Return the (x, y) coordinate for the center point of the cell that contains the specified text.  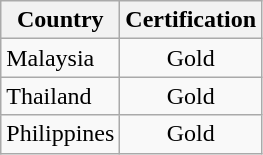
Thailand (60, 96)
Philippines (60, 134)
Malaysia (60, 58)
Country (60, 20)
Certification (191, 20)
